Determine the (x, y) coordinate at the center of the cell enclosing the given text.  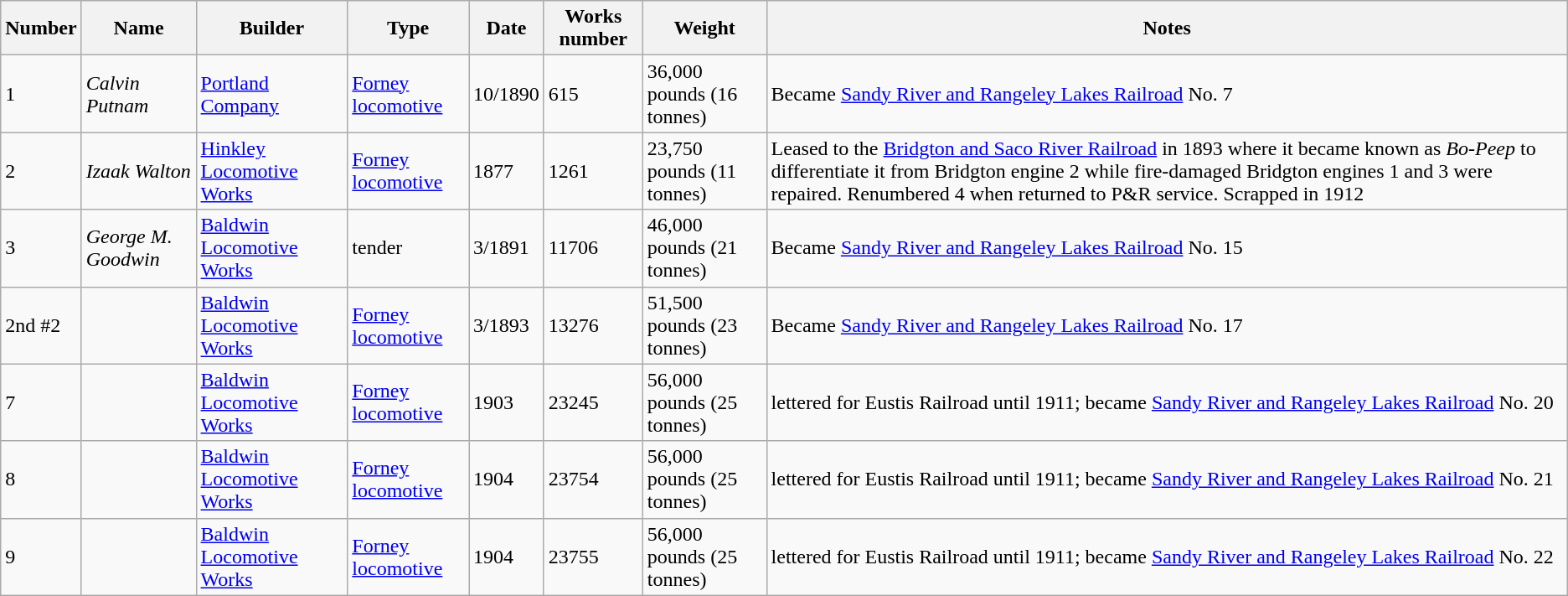
tender (409, 248)
1261 (593, 171)
Number (41, 29)
23754 (593, 479)
23245 (593, 402)
George M. Goodwin (139, 248)
Works number (593, 29)
Notes (1167, 29)
8 (41, 479)
Became Sandy River and Rangeley Lakes Railroad No. 15 (1167, 248)
Became Sandy River and Rangeley Lakes Railroad No. 17 (1167, 325)
1 (41, 94)
2 (41, 171)
46,000 pounds (21 tonnes) (704, 248)
2nd #2 (41, 325)
lettered for Eustis Railroad until 1911; became Sandy River and Rangeley Lakes Railroad No. 21 (1167, 479)
36,000 pounds (16 tonnes) (704, 94)
Became Sandy River and Rangeley Lakes Railroad No. 7 (1167, 94)
Date (507, 29)
9 (41, 557)
lettered for Eustis Railroad until 1911; became Sandy River and Rangeley Lakes Railroad No. 20 (1167, 402)
11706 (593, 248)
13276 (593, 325)
615 (593, 94)
51,500 pounds (23 tonnes) (704, 325)
1877 (507, 171)
3/1893 (507, 325)
23,750 pounds (11 tonnes) (704, 171)
Builder (271, 29)
Type (409, 29)
Hinkley Locomotive Works (271, 171)
3 (41, 248)
Name (139, 29)
Calvin Putnam (139, 94)
Izaak Walton (139, 171)
Weight (704, 29)
lettered for Eustis Railroad until 1911; became Sandy River and Rangeley Lakes Railroad No. 22 (1167, 557)
7 (41, 402)
10/1890 (507, 94)
23755 (593, 557)
1903 (507, 402)
3/1891 (507, 248)
Portland Company (271, 94)
